Return the (x, y) coordinate for the center point of the cell that contains the specified text.  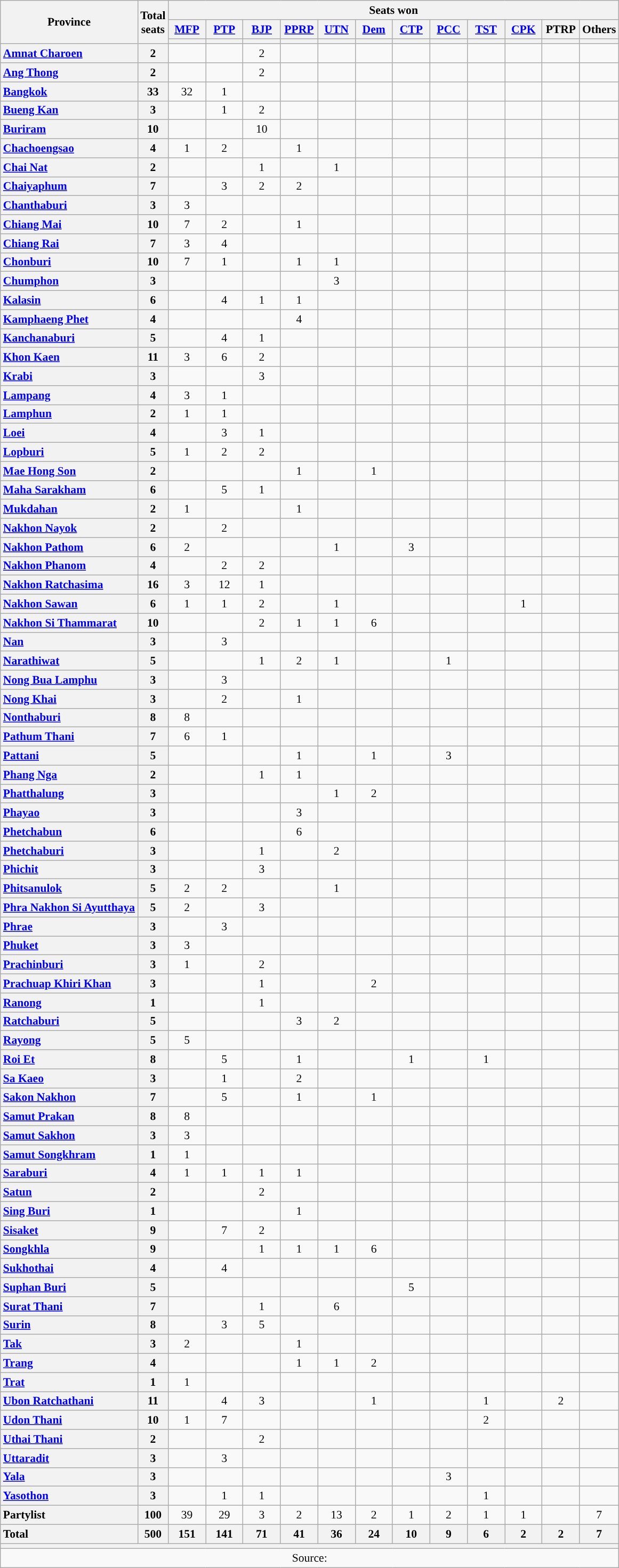
36 (336, 1534)
Mae Hong Son (69, 471)
Chachoengsao (69, 149)
Rayong (69, 1041)
Nong Bua Lamphu (69, 680)
Phichit (69, 870)
Ranong (69, 1003)
Maha Sarakham (69, 490)
29 (224, 1515)
PCC (448, 29)
Chumphon (69, 281)
71 (262, 1534)
Trang (69, 1363)
Ratchaburi (69, 1021)
BJP (262, 29)
Chonburi (69, 262)
Nakhon Phanom (69, 566)
Tak (69, 1344)
13 (336, 1515)
Yasothon (69, 1496)
Chai Nat (69, 167)
Nong Khai (69, 699)
Amnat Charoen (69, 54)
Yala (69, 1477)
Loei (69, 433)
Samut Songkhram (69, 1155)
TST (486, 29)
100 (152, 1515)
Narathiwat (69, 661)
Dem (374, 29)
Sukhothai (69, 1269)
Buriram (69, 129)
Saraburi (69, 1173)
Totalseats (152, 22)
Chiang Rai (69, 243)
PPRP (299, 29)
Nan (69, 642)
Uttaradit (69, 1458)
Chiang Mai (69, 224)
Bangkok (69, 92)
16 (152, 585)
Province (69, 22)
MFP (187, 29)
Chanthaburi (69, 206)
Uthai Thani (69, 1439)
Phatthalung (69, 794)
Ang Thong (69, 72)
Ubon Ratchathani (69, 1401)
Nakhon Si Thammarat (69, 623)
Seats won (393, 10)
Surin (69, 1325)
Trat (69, 1382)
Samut Prakan (69, 1117)
Phetchabun (69, 832)
Surat Thani (69, 1306)
Lampang (69, 395)
Satun (69, 1192)
Mukdahan (69, 509)
Kamphaeng Phet (69, 319)
CPK (524, 29)
Partylist (69, 1515)
CTP (411, 29)
Udon Thani (69, 1420)
Prachinburi (69, 965)
Sisaket (69, 1230)
Total (69, 1534)
Bueng Kan (69, 110)
Phuket (69, 946)
32 (187, 92)
Pathum Thani (69, 737)
Source: (310, 1558)
141 (224, 1534)
Prachuap Khiri Khan (69, 984)
Krabi (69, 376)
Nakhon Nayok (69, 528)
Phetchaburi (69, 851)
Sing Buri (69, 1212)
Kanchanaburi (69, 338)
Lopburi (69, 452)
Nakhon Sawan (69, 604)
Nakhon Ratchasima (69, 585)
39 (187, 1515)
PTRP (561, 29)
500 (152, 1534)
Phra Nakhon Si Ayutthaya (69, 908)
Songkhla (69, 1249)
Suphan Buri (69, 1287)
Nonthaburi (69, 718)
41 (299, 1534)
Khon Kaen (69, 358)
Phang Nga (69, 775)
Chaiyaphum (69, 186)
Kalasin (69, 300)
151 (187, 1534)
12 (224, 585)
Others (599, 29)
Lamphun (69, 414)
Phayao (69, 813)
Phitsanulok (69, 889)
Nakhon Pathom (69, 547)
Sakon Nakhon (69, 1098)
Sa Kaeo (69, 1078)
33 (152, 92)
24 (374, 1534)
PTP (224, 29)
Phrae (69, 927)
Roi Et (69, 1060)
Pattani (69, 756)
Samut Sakhon (69, 1135)
UTN (336, 29)
